Locate the cell with the specified text and output its [x, y] center coordinate. 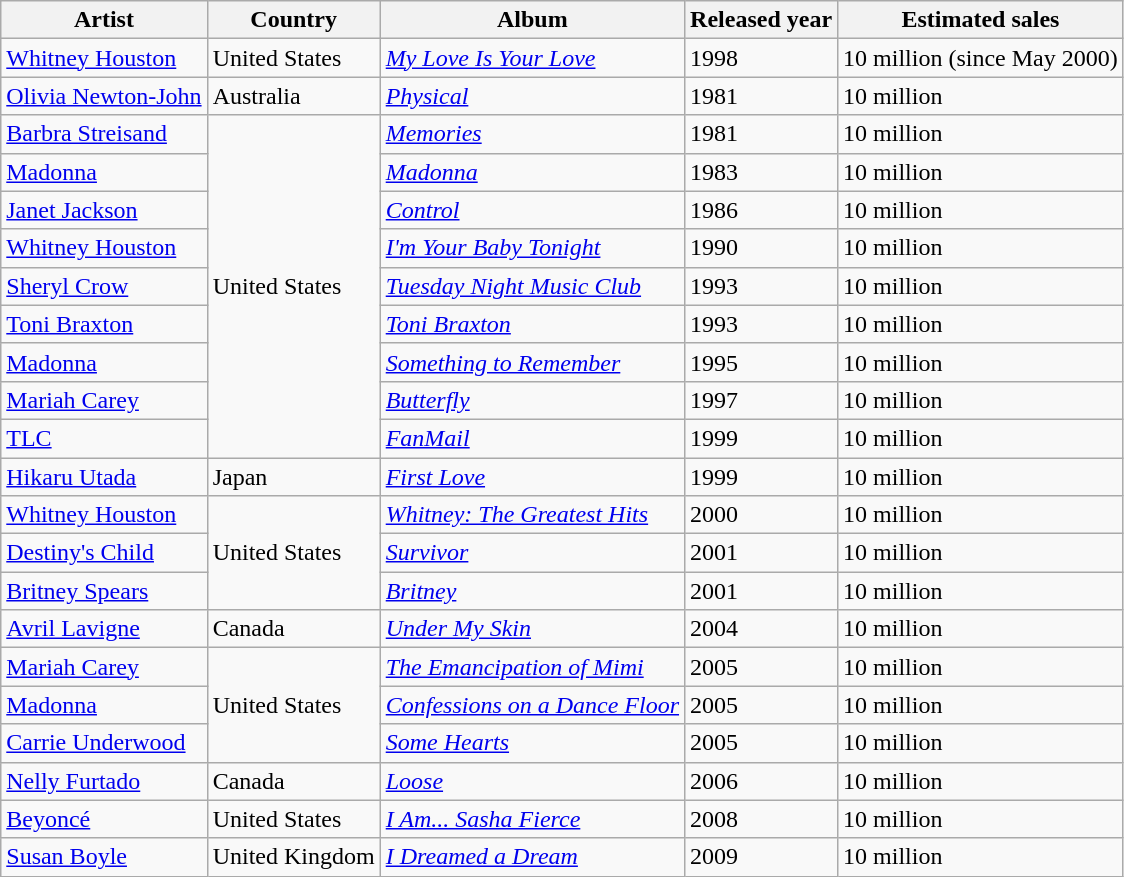
Control [532, 210]
Some Hearts [532, 743]
Under My Skin [532, 629]
Destiny's Child [104, 553]
Australia [294, 96]
Physical [532, 96]
Album [532, 20]
1986 [762, 210]
Hikaru Utada [104, 477]
Loose [532, 781]
Confessions on a Dance Floor [532, 705]
Something to Remember [532, 362]
First Love [532, 477]
My Love Is Your Love [532, 58]
Janet Jackson [104, 210]
Butterfly [532, 400]
2006 [762, 781]
Britney Spears [104, 591]
Barbra Streisand [104, 134]
2009 [762, 857]
Artist [104, 20]
Whitney: The Greatest Hits [532, 515]
1995 [762, 362]
1983 [762, 172]
Olivia Newton-John [104, 96]
FanMail [532, 438]
Beyoncé [104, 819]
Nelly Furtado [104, 781]
I Am... Sasha Fierce [532, 819]
1990 [762, 248]
Country [294, 20]
1998 [762, 58]
Estimated sales [981, 20]
TLC [104, 438]
Memories [532, 134]
2004 [762, 629]
The Emancipation of Mimi [532, 667]
Sheryl Crow [104, 286]
Carrie Underwood [104, 743]
I'm Your Baby Tonight [532, 248]
2008 [762, 819]
Tuesday Night Music Club [532, 286]
10 million (since May 2000) [981, 58]
Susan Boyle [104, 857]
Britney [532, 591]
Japan [294, 477]
Avril Lavigne [104, 629]
United Kingdom [294, 857]
Survivor [532, 553]
Released year [762, 20]
2000 [762, 515]
I Dreamed a Dream [532, 857]
1997 [762, 400]
